Provide the [X, Y] coordinate of the cell's center where the given text is located.  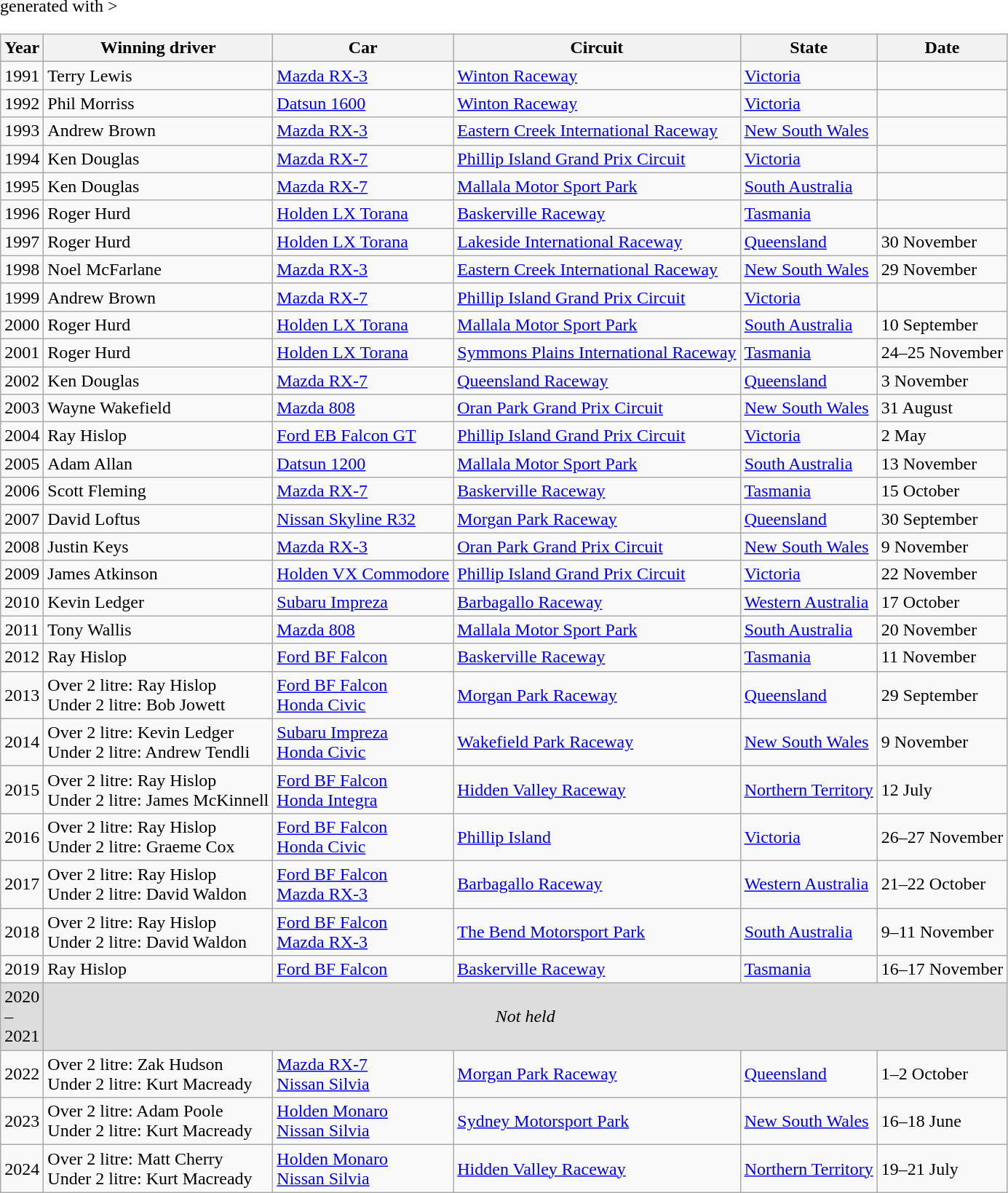
Over 2 litre: Adam Poole Under 2 litre: Kurt Macready [159, 1121]
Over 2 litre: Kevin Ledger Under 2 litre: Andrew Tendli [159, 742]
2012 [22, 657]
Sydney Motorsport Park [597, 1121]
Symmons Plains International Raceway [597, 352]
Scott Fleming [159, 491]
1–2 October [942, 1074]
1999 [22, 297]
Queensland Raceway [597, 381]
Ford EB Falcon GT [363, 436]
Nissan Skyline R32 [363, 519]
2013 [22, 694]
The Bend Motorsport Park [597, 932]
Lakeside International Raceway [597, 242]
2000 [22, 325]
David Loftus [159, 519]
15 October [942, 491]
James Atkinson [159, 574]
2007 [22, 519]
13 November [942, 464]
2024 [22, 1169]
Car [363, 48]
Holden VX Commodore [363, 574]
2001 [22, 352]
1994 [22, 159]
30 September [942, 519]
16–17 November [942, 970]
2014 [22, 742]
Wayne Wakefield [159, 408]
State [809, 48]
Ford BF Falcon Honda Integra [363, 789]
Over 2 litre: Ray Hislop Under 2 litre: Bob Jowett [159, 694]
2009 [22, 574]
2010 [22, 602]
10 September [942, 325]
17 October [942, 602]
2016 [22, 837]
11 November [942, 657]
2005 [22, 464]
Date [942, 48]
3 November [942, 381]
20 November [942, 630]
2002 [22, 381]
2015 [22, 789]
1995 [22, 186]
Circuit [597, 48]
Subaru Impreza Honda Civic [363, 742]
2 May [942, 436]
2008 [22, 547]
1993 [22, 131]
Over 2 litre: Ray Hislop Under 2 litre: Graeme Cox [159, 837]
1997 [22, 242]
22 November [942, 574]
Adam Allan [159, 464]
12 July [942, 789]
9–11 November [942, 932]
Over 2 litre: Ray Hislop Under 2 litre: James McKinnell [159, 789]
2020–2021 [22, 1017]
2006 [22, 491]
Mazda RX-7 Nissan Silvia [363, 1074]
2017 [22, 884]
2019 [22, 970]
Subaru Impreza [363, 602]
24–25 November [942, 352]
2018 [22, 932]
1996 [22, 214]
2004 [22, 436]
Datsun 1200 [363, 464]
Over 2 litre: Matt Cherry Under 2 litre: Kurt Macready [159, 1169]
Not held [525, 1017]
31 August [942, 408]
29 September [942, 694]
Tony Wallis [159, 630]
Kevin Ledger [159, 602]
2011 [22, 630]
Noel McFarlane [159, 269]
2023 [22, 1121]
2003 [22, 408]
Justin Keys [159, 547]
29 November [942, 269]
Phillip Island [597, 837]
Datsun 1600 [363, 103]
30 November [942, 242]
21–22 October [942, 884]
16–18 June [942, 1121]
Phil Morriss [159, 103]
19–21 July [942, 1169]
1991 [22, 76]
Terry Lewis [159, 76]
26–27 November [942, 837]
Over 2 litre: Zak Hudson Under 2 litre: Kurt Macready [159, 1074]
1992 [22, 103]
Wakefield Park Raceway [597, 742]
Winning driver [159, 48]
2022 [22, 1074]
1998 [22, 269]
Year [22, 48]
